Capture the cell that displays the provided text and extract its (x, y) central coordinate. 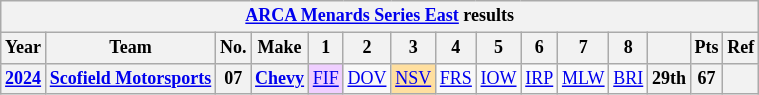
BRI (628, 78)
Pts (706, 48)
MLW (584, 78)
FIF (326, 78)
No. (234, 48)
2024 (24, 78)
3 (414, 48)
Ref (741, 48)
5 (498, 48)
DOV (367, 78)
ARCA Menards Series East results (380, 16)
Year (24, 48)
07 (234, 78)
6 (540, 48)
Team (130, 48)
8 (628, 48)
IOW (498, 78)
Scofield Motorsports (130, 78)
67 (706, 78)
4 (456, 48)
29th (670, 78)
2 (367, 48)
7 (584, 48)
NSV (414, 78)
Chevy (280, 78)
1 (326, 48)
Make (280, 48)
IRP (540, 78)
FRS (456, 78)
